Extract the (X, Y) coordinate from the center of the cell holding the provided text.  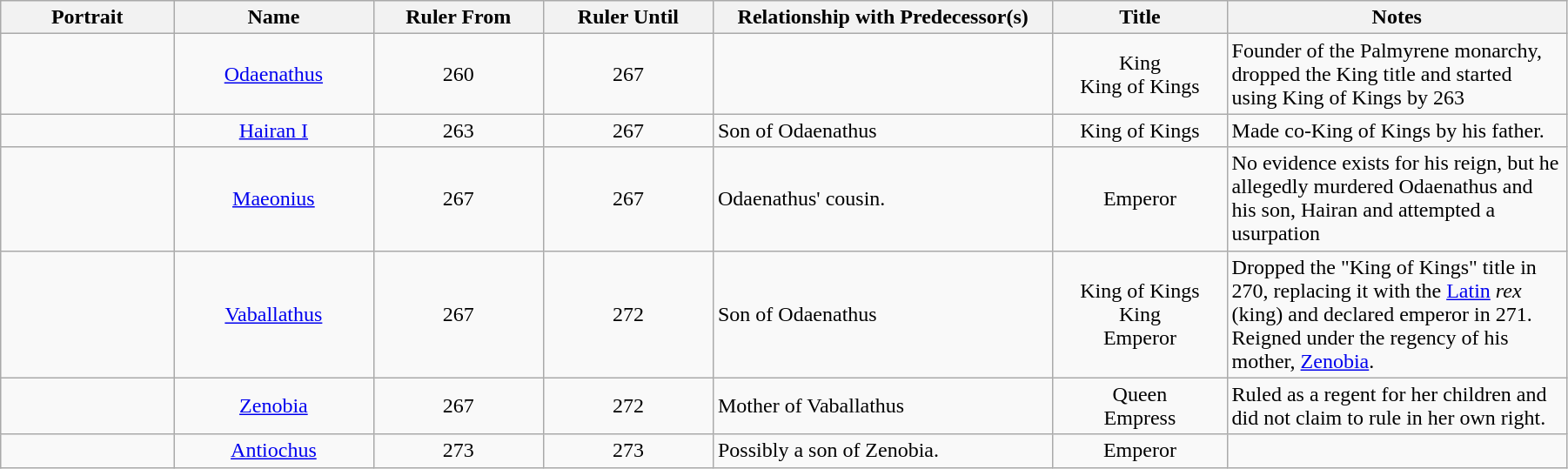
QueenEmpress (1140, 405)
King of KingsKingEmperor (1140, 314)
KingKing of Kings (1140, 74)
Vaballathus (274, 314)
Title (1140, 17)
Portrait (87, 17)
No evidence exists for his reign, but he allegedly murdered Odaenathus and his son, Hairan and attempted a usurpation (1397, 198)
Name (274, 17)
Ruler From (458, 17)
Zenobia (274, 405)
263 (458, 131)
Odaenathus' cousin. (882, 198)
Odaenathus (274, 74)
Hairan I (274, 131)
King of Kings (1140, 131)
260 (458, 74)
Mother of Vaballathus (882, 405)
Ruler Until (628, 17)
Antiochus (274, 451)
Made co-King of Kings by his father. (1397, 131)
Relationship with Predecessor(s) (882, 17)
Maeonius (274, 198)
Possibly a son of Zenobia. (882, 451)
Founder of the Palmyrene monarchy, dropped the King title and started using King of Kings by 263 (1397, 74)
Notes (1397, 17)
Ruled as a regent for her children and did not claim to rule in her own right. (1397, 405)
